Return [X, Y] of the center of cell containing provided text 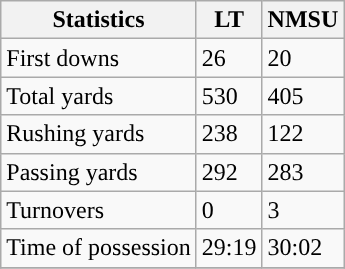
LT [229, 20]
29:19 [229, 248]
30:02 [303, 248]
405 [303, 96]
26 [229, 58]
Passing yards [99, 172]
20 [303, 58]
Time of possession [99, 248]
Statistics [99, 20]
NMSU [303, 20]
Rushing yards [99, 134]
Total yards [99, 96]
Turnovers [99, 210]
First downs [99, 58]
3 [303, 210]
292 [229, 172]
238 [229, 134]
530 [229, 96]
283 [303, 172]
0 [229, 210]
122 [303, 134]
